Return (X, Y) of the center of cell containing provided text 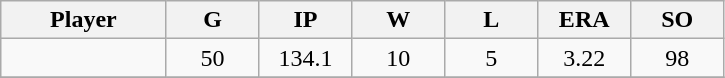
50 (212, 58)
SO (678, 20)
Player (84, 20)
10 (398, 58)
G (212, 20)
ERA (584, 20)
L (492, 20)
5 (492, 58)
W (398, 20)
3.22 (584, 58)
IP (306, 20)
98 (678, 58)
134.1 (306, 58)
